Detect which cell encompasses the target text, then output its [X, Y] center coordinate. 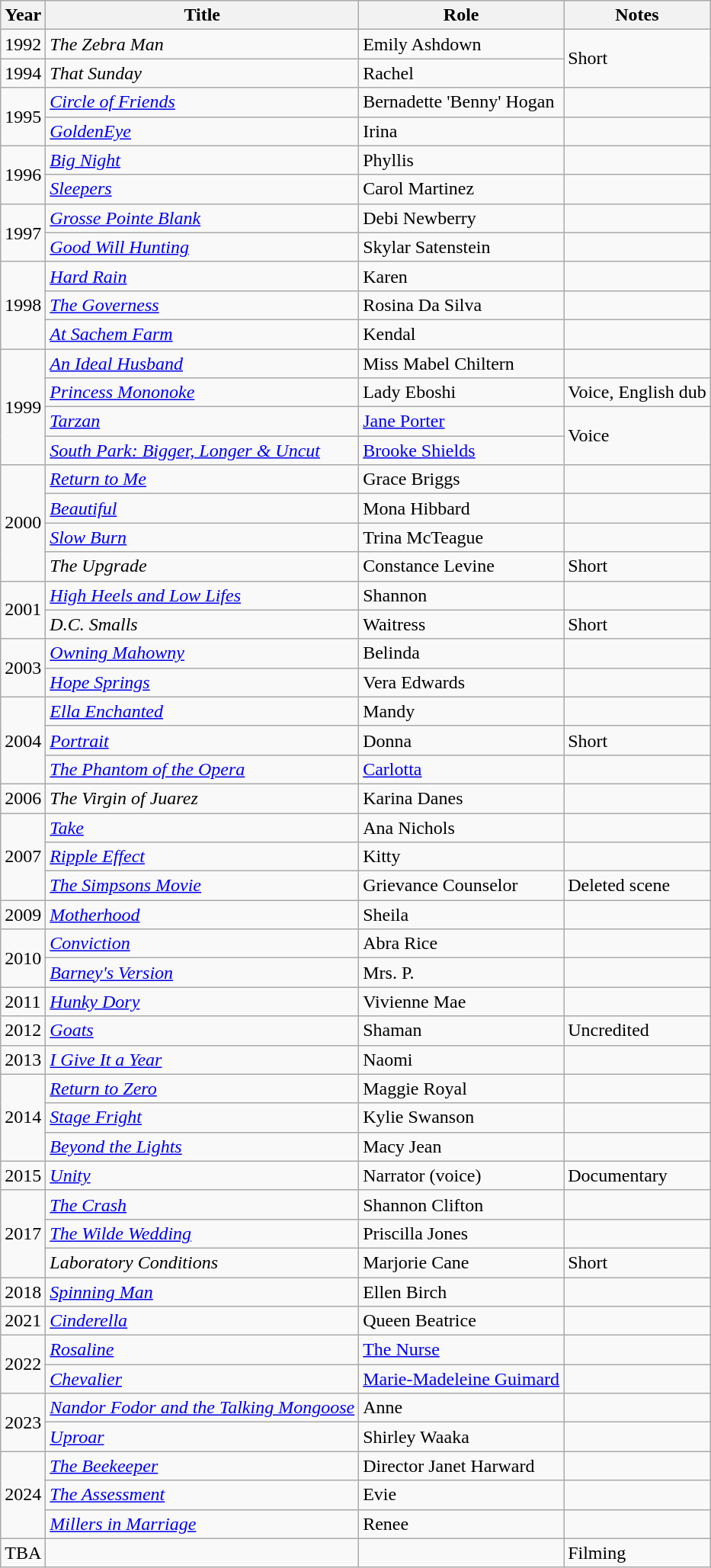
Evie [462, 1495]
Trina McTeague [462, 537]
Good Will Hunting [203, 247]
1996 [23, 175]
Belinda [462, 653]
South Park: Bigger, Longer & Uncut [203, 451]
The Beekeeper [203, 1466]
Unity [203, 1175]
Mona Hibbard [462, 508]
2017 [23, 1233]
Title [203, 15]
1992 [23, 44]
Marie-Madeleine Guimard [462, 1379]
Mrs. P. [462, 973]
Goats [203, 1031]
Owning Mahowny [203, 653]
I Give It a Year [203, 1060]
Jane Porter [462, 422]
Circle of Friends [203, 102]
Grievance Counselor [462, 886]
2000 [23, 523]
Laboratory Conditions [203, 1262]
Donna [462, 740]
Hope Springs [203, 682]
Kitty [462, 857]
Maggie Royal [462, 1089]
Carlotta [462, 769]
2010 [23, 958]
2021 [23, 1321]
Big Night [203, 160]
Waitress [462, 624]
Filming [637, 1553]
Shannon Clifton [462, 1204]
Grosse Pointe Blank [203, 218]
Uproar [203, 1437]
Sleepers [203, 189]
Shirley Waaka [462, 1437]
Emily Ashdown [462, 44]
The Wilde Wedding [203, 1233]
At Sachem Farm [203, 334]
Mandy [462, 711]
Debi Newberry [462, 218]
The Governess [203, 305]
Skylar Satenstein [462, 247]
Vera Edwards [462, 682]
Brooke Shields [462, 451]
Millers in Marriage [203, 1524]
2018 [23, 1292]
2015 [23, 1175]
Role [462, 15]
2004 [23, 740]
Chevalier [203, 1379]
Rosaline [203, 1350]
TBA [23, 1553]
2013 [23, 1060]
Anne [462, 1408]
1997 [23, 232]
Sheila [462, 915]
Renee [462, 1524]
The Phantom of the Opera [203, 769]
2023 [23, 1422]
Documentary [637, 1175]
The Nurse [462, 1350]
Marjorie Cane [462, 1262]
Motherhood [203, 915]
Beautiful [203, 508]
Return to Zero [203, 1089]
Spinning Man [203, 1292]
Naomi [462, 1060]
Nandor Fodor and the Talking Mongoose [203, 1408]
Stage Fright [203, 1117]
Year [23, 15]
Narrator (voice) [462, 1175]
Ana Nichols [462, 827]
The Crash [203, 1204]
Conviction [203, 944]
Karen [462, 276]
Grace Briggs [462, 479]
2014 [23, 1117]
Barney's Version [203, 973]
Tarzan [203, 422]
Priscilla Jones [462, 1233]
Uncredited [637, 1031]
2007 [23, 856]
Carol Martinez [462, 189]
2003 [23, 668]
2022 [23, 1364]
Hard Rain [203, 276]
Voice [637, 436]
Bernadette 'Benny' Hogan [462, 102]
The Upgrade [203, 566]
Cinderella [203, 1321]
Beyond the Lights [203, 1146]
2024 [23, 1495]
Ellen Birch [462, 1292]
Rachel [462, 73]
The Simpsons Movie [203, 886]
The Zebra Man [203, 44]
Rosina Da Silva [462, 305]
Queen Beatrice [462, 1321]
Miss Mabel Chiltern [462, 364]
2006 [23, 798]
D.C. Smalls [203, 624]
That Sunday [203, 73]
Kendal [462, 334]
Voice, English dub [637, 393]
Shaman [462, 1031]
Ripple Effect [203, 857]
The Virgin of Juarez [203, 798]
Macy Jean [462, 1146]
Deleted scene [637, 886]
The Assessment [203, 1495]
Abra Rice [462, 944]
2009 [23, 915]
Karina Danes [462, 798]
Phyllis [462, 160]
Irina [462, 131]
Vivienne Mae [462, 1002]
Director Janet Harward [462, 1466]
Slow Burn [203, 537]
Take [203, 827]
Ella Enchanted [203, 711]
1994 [23, 73]
2011 [23, 1002]
Lady Eboshi [462, 393]
2012 [23, 1031]
Constance Levine [462, 566]
1995 [23, 117]
Hunky Dory [203, 1002]
Shannon [462, 595]
1999 [23, 407]
1998 [23, 305]
An Ideal Husband [203, 364]
Portrait [203, 740]
Notes [637, 15]
2001 [23, 610]
High Heels and Low Lifes [203, 595]
Return to Me [203, 479]
Princess Mononoke [203, 393]
GoldenEye [203, 131]
Kylie Swanson [462, 1117]
